Determine the [X, Y] coordinate at the center of the cell enclosing the given text.  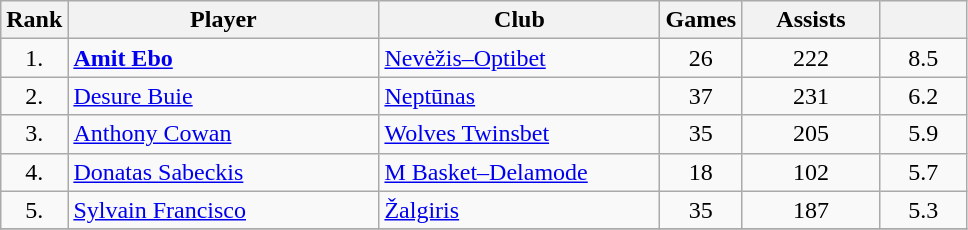
5.9 [923, 134]
Neptūnas [520, 96]
6.2 [923, 96]
Club [520, 20]
231 [812, 96]
Nevėžis–Optibet [520, 58]
Desure Buie [224, 96]
102 [812, 172]
2. [34, 96]
Assists [812, 20]
205 [812, 134]
Wolves Twinsbet [520, 134]
26 [701, 58]
8.5 [923, 58]
Žalgiris [520, 210]
1. [34, 58]
5.3 [923, 210]
Player [224, 20]
37 [701, 96]
Games [701, 20]
3. [34, 134]
187 [812, 210]
4. [34, 172]
Donatas Sabeckis [224, 172]
Amit Ebo [224, 58]
Rank [34, 20]
18 [701, 172]
Anthony Cowan [224, 134]
222 [812, 58]
5.7 [923, 172]
M Basket–Delamode [520, 172]
5. [34, 210]
Sylvain Francisco [224, 210]
